Scan for the cell matching the given text and deliver its (X, Y) coordinate at center. 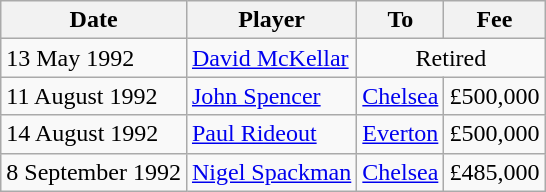
Retired (451, 58)
11 August 1992 (94, 96)
8 September 1992 (94, 172)
To (400, 20)
Player (271, 20)
David McKellar (271, 58)
Date (94, 20)
Nigel Spackman (271, 172)
Fee (494, 20)
John Spencer (271, 96)
14 August 1992 (94, 134)
13 May 1992 (94, 58)
Paul Rideout (271, 134)
Everton (400, 134)
£485,000 (494, 172)
